Determine the (x, y) coordinate at the center of the cell enclosing the given text.  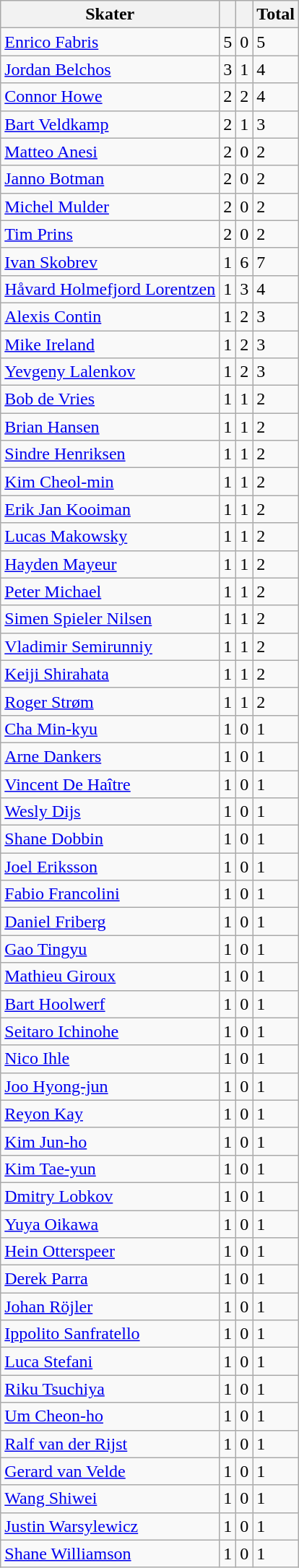
Vladimir Semirunniy (110, 646)
Hayden Mayeur (110, 564)
Joel Eriksson (110, 867)
Daniel Friberg (110, 922)
Håvard Holmefjord Lorentzen (110, 289)
Joo Hyong-jun (110, 1086)
Skater (110, 14)
Justin Warsylewicz (110, 1526)
Brian Hansen (110, 427)
Gao Tingyu (110, 949)
Seitaro Ichinohe (110, 1031)
Simen Spieler Nilsen (110, 619)
Johan Röjler (110, 1307)
Connor Howe (110, 97)
Bart Hoolwerf (110, 1004)
Arne Dankers (110, 756)
6 (244, 261)
Kim Cheol-min (110, 482)
Peter Michael (110, 592)
Yuya Oikawa (110, 1224)
Ivan Skobrev (110, 261)
Shane Williamson (110, 1554)
Janno Botman (110, 179)
Hein Otterspeer (110, 1252)
Kim Tae-yun (110, 1169)
Erik Jan Kooiman (110, 509)
Mike Ireland (110, 345)
Wesly Dijs (110, 812)
Keiji Shirahata (110, 674)
Vincent De Haître (110, 784)
Cha Min-kyu (110, 729)
Wang Shiwei (110, 1499)
Derek Parra (110, 1279)
Ralf van der Rijst (110, 1444)
Gerard van Velde (110, 1471)
Alexis Contin (110, 316)
Michel Mulder (110, 207)
Um Cheon-ho (110, 1416)
Matteo Anesi (110, 152)
Shane Dobbin (110, 839)
Total (276, 14)
Yevgeny Lalenkov (110, 372)
Roger Strøm (110, 701)
Lucas Makowsky (110, 537)
Luca Stefani (110, 1361)
Kim Jun-ho (110, 1141)
Jordan Belchos (110, 69)
Tim Prins (110, 234)
Ippolito Sanfratello (110, 1334)
Fabio Francolini (110, 894)
Reyon Kay (110, 1114)
Mathieu Giroux (110, 976)
7 (276, 261)
Dmitry Lobkov (110, 1196)
Sindre Henriksen (110, 454)
Riku Tsuchiya (110, 1389)
Bart Veldkamp (110, 124)
Bob de Vries (110, 399)
Enrico Fabris (110, 42)
Nico Ihle (110, 1059)
